Determine the [X, Y] coordinate at the center of the cell enclosing the given text.  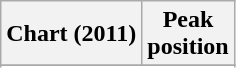
Chart (2011) [72, 34]
Peakposition [188, 34]
